From the cell containing the given text, extract its center point as [X, Y] coordinate. 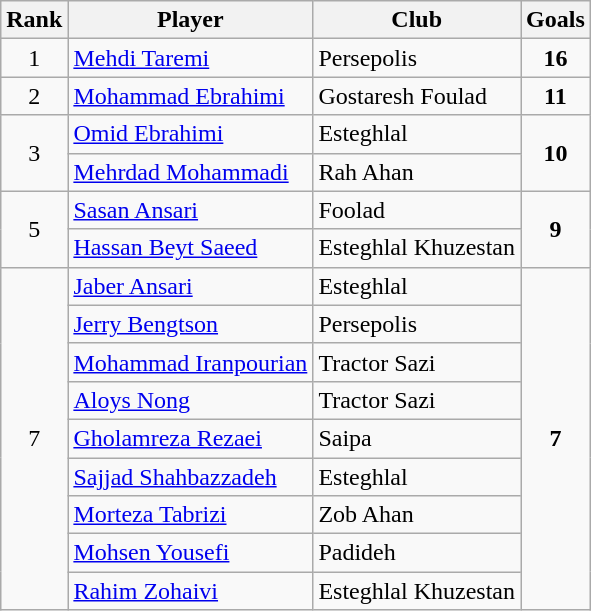
Jerry Bengtson [190, 324]
3 [34, 153]
Club [417, 20]
Sajjad Shahbazzadeh [190, 477]
Aloys Nong [190, 400]
Player [190, 20]
Mehrdad Mohammadi [190, 172]
Mohammad Iranpourian [190, 362]
Sasan Ansari [190, 210]
Mohammad Ebrahimi [190, 96]
Mehdi Taremi [190, 58]
Goals [556, 20]
2 [34, 96]
11 [556, 96]
Hassan Beyt Saeed [190, 248]
Padideh [417, 553]
Jaber Ansari [190, 286]
9 [556, 229]
Rah Ahan [417, 172]
Morteza Tabrizi [190, 515]
5 [34, 229]
10 [556, 153]
Saipa [417, 438]
1 [34, 58]
16 [556, 58]
Foolad [417, 210]
Gostaresh Foulad [417, 96]
Zob Ahan [417, 515]
Rank [34, 20]
Rahim Zohaivi [190, 591]
Mohsen Yousefi [190, 553]
Gholamreza Rezaei [190, 438]
Omid Ebrahimi [190, 134]
